Provide the (X, Y) coordinate of the cell's center where the given text is located.  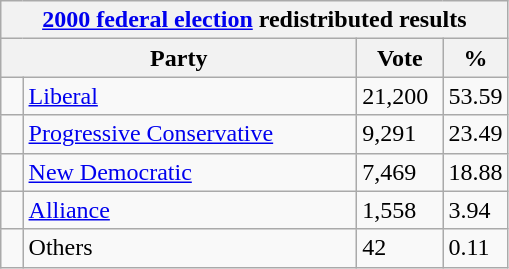
New Democratic (190, 172)
7,469 (400, 172)
53.59 (476, 96)
18.88 (476, 172)
3.94 (476, 210)
1,558 (400, 210)
Party (179, 58)
21,200 (400, 96)
Progressive Conservative (190, 134)
% (476, 58)
Others (190, 248)
42 (400, 248)
9,291 (400, 134)
Alliance (190, 210)
Vote (400, 58)
0.11 (476, 248)
Liberal (190, 96)
2000 federal election redistributed results (254, 20)
23.49 (476, 134)
